Pinpoint the cell where the given text exists, returning its (X, Y) midpoint coordinate. 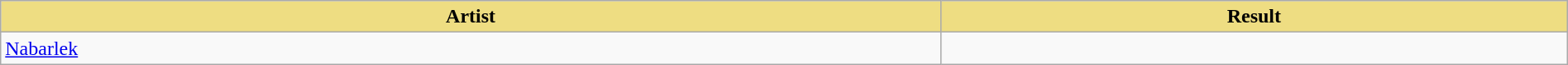
Result (1254, 17)
Nabarlek (471, 48)
Artist (471, 17)
